Scan for the cell matching the given text and deliver its [x, y] coordinate at center. 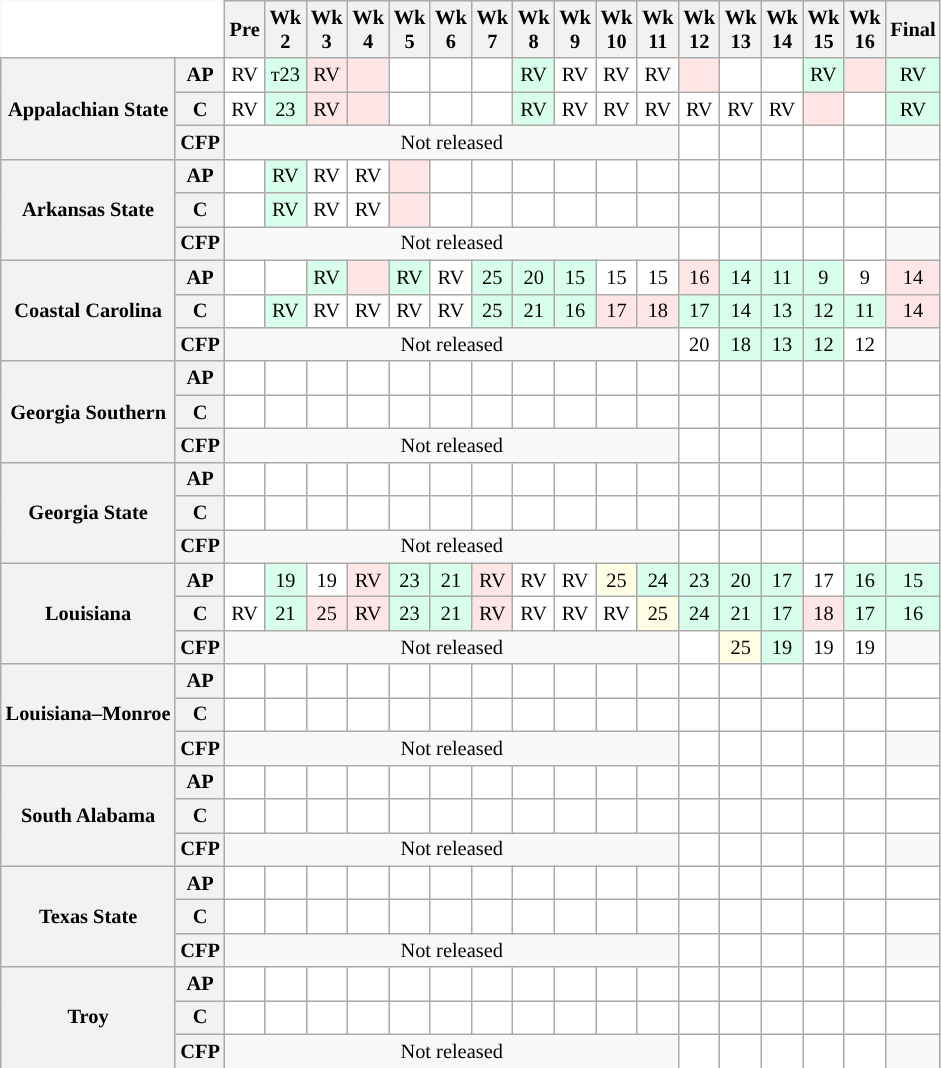
Georgia State [88, 512]
Coastal Carolina [88, 310]
South Alabama [88, 816]
Wk15 [824, 29]
Louisiana [88, 614]
Troy [88, 1018]
Wk16 [864, 29]
Pre [245, 29]
Arkansas State [88, 210]
Wk9 [574, 29]
Wk2 [286, 29]
Final [912, 29]
Wk12 [700, 29]
Georgia Southern [88, 412]
Louisiana–Monroe [88, 714]
Wk13 [740, 29]
Appalachian State [88, 108]
Wk5 [410, 29]
Texas State [88, 916]
Wk14 [782, 29]
Wk11 [658, 29]
Wk7 [492, 29]
Wk8 [534, 29]
Wk6 [450, 29]
Wk4 [368, 29]
Wk3 [326, 29]
Wk10 [616, 29]
т23 [286, 75]
